Locate the cell with the specified text and output its (X, Y) center coordinate. 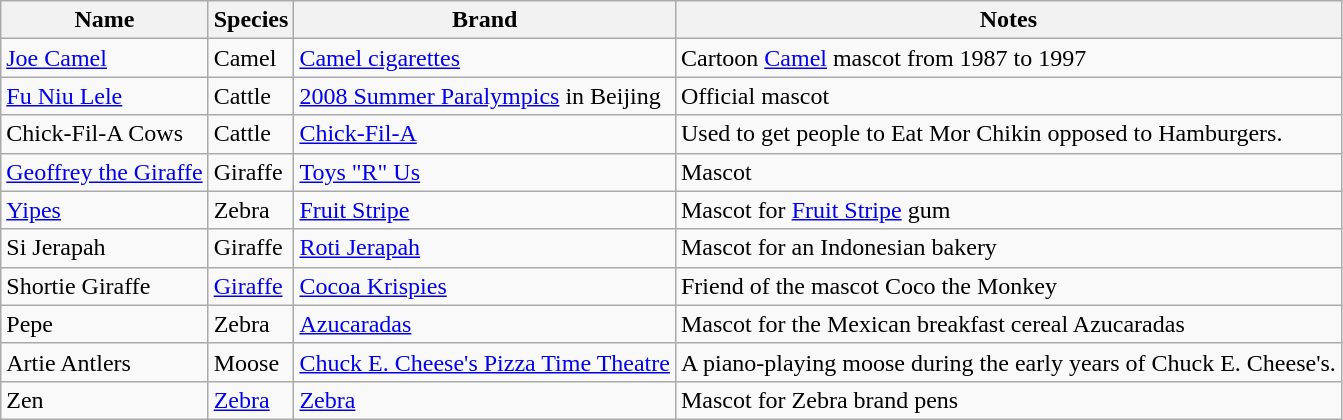
Used to get people to Eat Mor Chikin opposed to Hamburgers. (1008, 134)
Chick-Fil-A Cows (104, 134)
Pepe (104, 324)
Cocoa Krispies (485, 286)
Geoffrey the Giraffe (104, 172)
Chick-Fil-A (485, 134)
Yipes (104, 210)
Mascot (1008, 172)
Chuck E. Cheese's Pizza Time Theatre (485, 362)
Zen (104, 400)
Si Jerapah (104, 248)
Joe Camel (104, 58)
Cartoon Camel mascot from 1987 to 1997 (1008, 58)
Mascot for Fruit Stripe gum (1008, 210)
Azucaradas (485, 324)
Notes (1008, 20)
Brand (485, 20)
Camel cigarettes (485, 58)
Artie Antlers (104, 362)
Name (104, 20)
Shortie Giraffe (104, 286)
2008 Summer Paralympics in Beijing (485, 96)
Species (251, 20)
Mascot for Zebra brand pens (1008, 400)
Mascot for an Indonesian bakery (1008, 248)
Roti Jerapah (485, 248)
Moose (251, 362)
A piano-playing moose during the early years of Chuck E. Cheese's. (1008, 362)
Fu Niu Lele (104, 96)
Toys "R" Us (485, 172)
Official mascot (1008, 96)
Friend of the mascot Coco the Monkey (1008, 286)
Mascot for the Mexican breakfast cereal Azucaradas (1008, 324)
Camel (251, 58)
Fruit Stripe (485, 210)
